Find where the given text appears and provide that cell's center as [X, Y] coordinate. 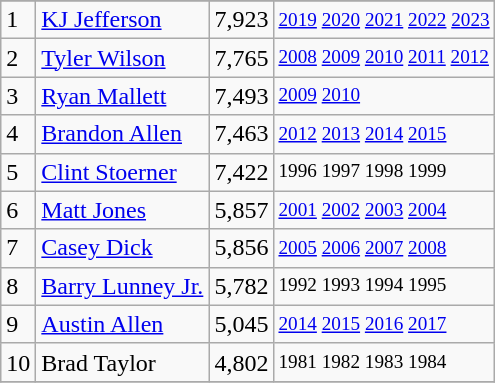
KJ Jefferson [122, 20]
Ryan Mallett [122, 96]
7 [18, 248]
Brad Taylor [122, 362]
5,782 [242, 286]
7,463 [242, 134]
7,493 [242, 96]
9 [18, 324]
2014 2015 2016 2017 [384, 324]
Brandon Allen [122, 134]
2008 2009 2010 2011 2012 [384, 58]
8 [18, 286]
7,765 [242, 58]
5 [18, 172]
5,856 [242, 248]
1992 1993 1994 1995 [384, 286]
Matt Jones [122, 210]
2005 2006 2007 2008 [384, 248]
5,857 [242, 210]
6 [18, 210]
10 [18, 362]
2009 2010 [384, 96]
2001 2002 2003 2004 [384, 210]
7,422 [242, 172]
1996 1997 1998 1999 [384, 172]
4,802 [242, 362]
2 [18, 58]
1 [18, 20]
2019 2020 2021 2022 2023 [384, 20]
4 [18, 134]
5,045 [242, 324]
7,923 [242, 20]
Austin Allen [122, 324]
Casey Dick [122, 248]
3 [18, 96]
Tyler Wilson [122, 58]
Clint Stoerner [122, 172]
Barry Lunney Jr. [122, 286]
2012 2013 2014 2015 [384, 134]
1981 1982 1983 1984 [384, 362]
